Return the (x, y) coordinate for the center point of the cell that contains the specified text.  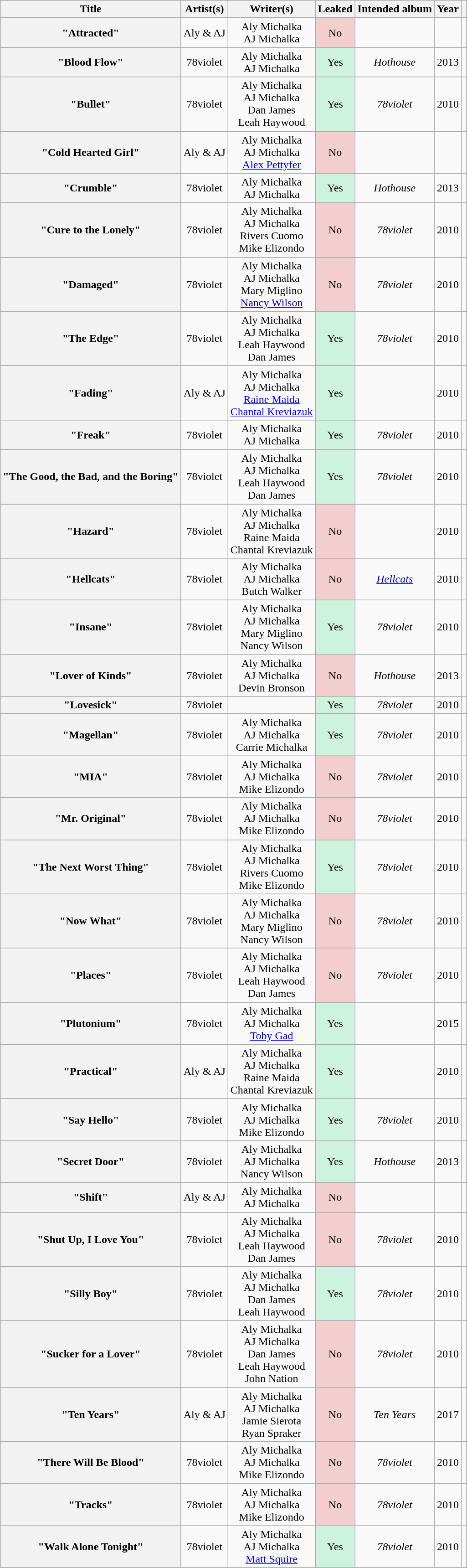
"The Edge" (91, 338)
Aly MichalkaAJ MichalkaAlex Pettyfer (272, 152)
"Say Hello" (91, 1119)
Ten Years (395, 1415)
"The Next Worst Thing" (91, 867)
Leaked (335, 9)
"Lovesick" (91, 705)
"Blood Flow" (91, 62)
"Practical" (91, 1071)
"Mr. Original" (91, 819)
2015 (447, 1023)
"Places" (91, 975)
Aly MichalkaAJ MichalkaCarrie Michalka (272, 735)
Title (91, 9)
"MIA" (91, 777)
"The Good, the Bad, and the Boring" (91, 477)
Aly MichalkaAJ MichalkaMatt Squire (272, 1547)
"Tracks" (91, 1505)
2017 (447, 1415)
Aly MichalkaAJ MichalkaJamie SierotaRyan Spraker (272, 1415)
"Shift" (91, 1197)
Writer(s) (272, 9)
"Bullet" (91, 104)
Year (447, 9)
"Silly Boy" (91, 1294)
"Crumble" (91, 188)
"Insane" (91, 627)
Aly MichalkaAJ MichalkaButch Walker (272, 579)
"Attracted" (91, 33)
"Cold Hearted Girl" (91, 152)
"Magellan" (91, 735)
"Lover of Kinds" (91, 676)
"Now What" (91, 921)
Intended album (395, 9)
"Sucker for a Lover" (91, 1354)
Aly MichalkaAJ MichalkaDan JamesLeah HaywoodJohn Nation (272, 1354)
"Shut Up, I Love You" (91, 1240)
Aly MichalkaAJ MichalkaToby Gad (272, 1023)
"Walk Alone Tonight" (91, 1547)
Aly MichalkaAJ MichalkaNancy Wilson (272, 1161)
"Hellcats" (91, 579)
"Plutonium" (91, 1023)
"Hazard" (91, 531)
"Secret Door" (91, 1161)
"Fading" (91, 393)
"Freak" (91, 435)
"Ten Years" (91, 1415)
"Damaged" (91, 284)
Hellcats (395, 579)
"Cure to the Lonely" (91, 230)
"There Will Be Blood" (91, 1463)
Artist(s) (204, 9)
Aly MichalkaAJ MichalkaDevin Bronson (272, 676)
